Output the (X, Y) coordinate of the center of the cell containing the given text.  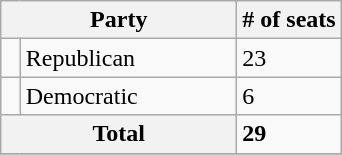
23 (289, 58)
# of seats (289, 20)
6 (289, 96)
Republican (128, 58)
Democratic (128, 96)
Total (119, 134)
Party (119, 20)
29 (289, 134)
